Provide the (X, Y) coordinate of the cell's center where the given text is located.  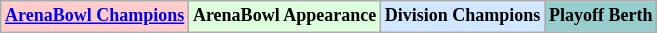
Playoff Berth (601, 16)
ArenaBowl Champions (95, 16)
Division Champions (462, 16)
ArenaBowl Appearance (285, 16)
